Extract the [x, y] coordinate from the center of the cell holding the provided text.  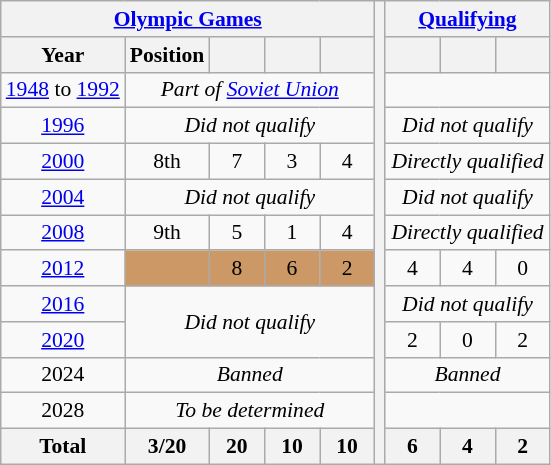
To be determined [250, 411]
2004 [63, 197]
5 [236, 233]
3/20 [167, 447]
2020 [63, 340]
3 [292, 162]
Year [63, 55]
Qualifying [468, 19]
9th [167, 233]
Part of Soviet Union [250, 90]
20 [236, 447]
2028 [63, 411]
1948 to 1992 [63, 90]
Total [63, 447]
8th [167, 162]
2012 [63, 269]
Olympic Games [188, 19]
2008 [63, 233]
2000 [63, 162]
8 [236, 269]
1996 [63, 126]
1 [292, 233]
2016 [63, 304]
7 [236, 162]
2024 [63, 375]
Position [167, 55]
